For the text-containing cell, return its midpoint in (X, Y) coordinate format. 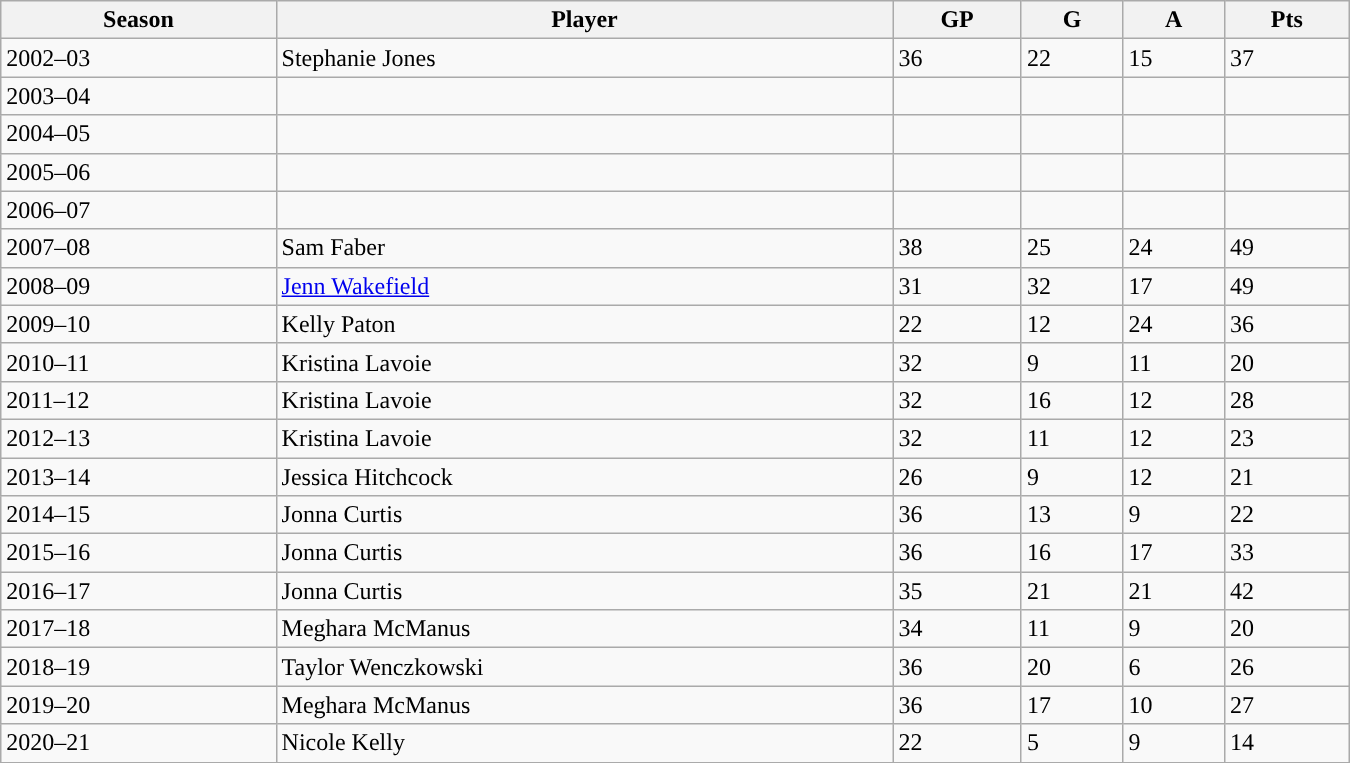
23 (1286, 438)
2004–05 (138, 134)
35 (958, 591)
Jessica Hitchcock (584, 477)
5 (1072, 743)
2017–18 (138, 629)
27 (1286, 705)
Player (584, 20)
2005–06 (138, 172)
Kelly Paton (584, 324)
28 (1286, 400)
33 (1286, 553)
13 (1072, 515)
15 (1174, 58)
2012–13 (138, 438)
2018–19 (138, 667)
2003–04 (138, 96)
Pts (1286, 20)
2009–10 (138, 324)
A (1174, 20)
2010–11 (138, 362)
2016–17 (138, 591)
10 (1174, 705)
Stephanie Jones (584, 58)
37 (1286, 58)
2020–21 (138, 743)
2019–20 (138, 705)
2002–03 (138, 58)
G (1072, 20)
6 (1174, 667)
Season (138, 20)
25 (1072, 248)
2015–16 (138, 553)
38 (958, 248)
14 (1286, 743)
2007–08 (138, 248)
2011–12 (138, 400)
2014–15 (138, 515)
Nicole Kelly (584, 743)
31 (958, 286)
Taylor Wenczkowski (584, 667)
2006–07 (138, 210)
2013–14 (138, 477)
GP (958, 20)
34 (958, 629)
Sam Faber (584, 248)
Jenn Wakefield (584, 286)
2008–09 (138, 286)
42 (1286, 591)
